Extract the (X, Y) coordinate from the center of the cell holding the provided text.  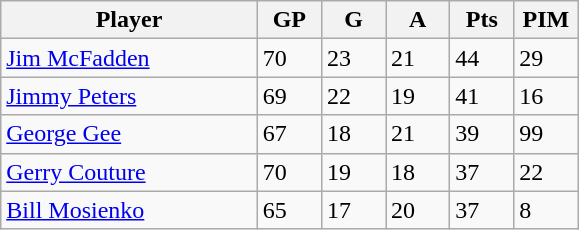
Bill Mosienko (130, 210)
PIM (546, 20)
69 (289, 96)
GP (289, 20)
Gerry Couture (130, 172)
8 (546, 210)
20 (418, 210)
Player (130, 20)
67 (289, 134)
G (353, 20)
39 (482, 134)
Jimmy Peters (130, 96)
29 (546, 58)
23 (353, 58)
17 (353, 210)
99 (546, 134)
16 (546, 96)
A (418, 20)
Pts (482, 20)
41 (482, 96)
Jim McFadden (130, 58)
George Gee (130, 134)
44 (482, 58)
65 (289, 210)
